Identify which cell holds the provided text, then report its [x, y] central coordinate. 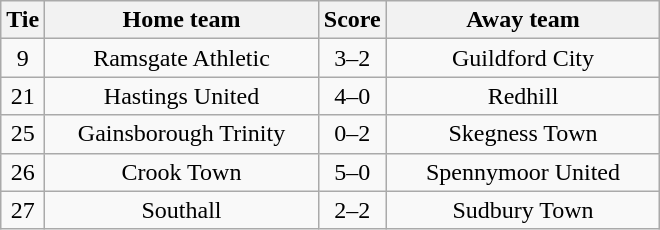
9 [23, 58]
0–2 [352, 134]
3–2 [352, 58]
26 [23, 172]
Home team [182, 20]
4–0 [352, 96]
25 [23, 134]
Away team [523, 20]
5–0 [352, 172]
2–2 [352, 210]
Crook Town [182, 172]
Spennymoor United [523, 172]
Gainsborough Trinity [182, 134]
Tie [23, 20]
Southall [182, 210]
Redhill [523, 96]
Sudbury Town [523, 210]
Ramsgate Athletic [182, 58]
27 [23, 210]
Guildford City [523, 58]
Hastings United [182, 96]
Skegness Town [523, 134]
Score [352, 20]
21 [23, 96]
